Pinpoint the cell where the given text exists, returning its (X, Y) midpoint coordinate. 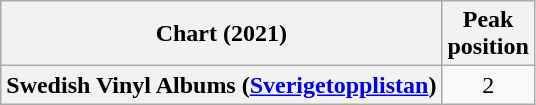
Swedish Vinyl Albums (Sverigetopplistan) (222, 85)
Peakposition (488, 34)
Chart (2021) (222, 34)
2 (488, 85)
